Search for the cell housing the specified text and yield its (X, Y) center coordinate. 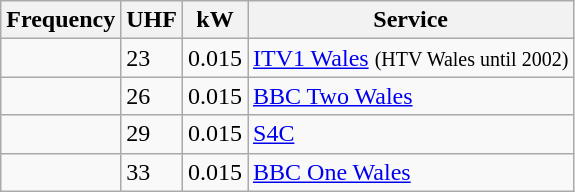
Frequency (61, 20)
23 (152, 58)
BBC Two Wales (411, 96)
BBC One Wales (411, 172)
S4C (411, 134)
26 (152, 96)
33 (152, 172)
ITV1 Wales (HTV Wales until 2002) (411, 58)
Service (411, 20)
kW (214, 20)
UHF (152, 20)
29 (152, 134)
